Scan for the cell matching the given text and deliver its (x, y) coordinate at center. 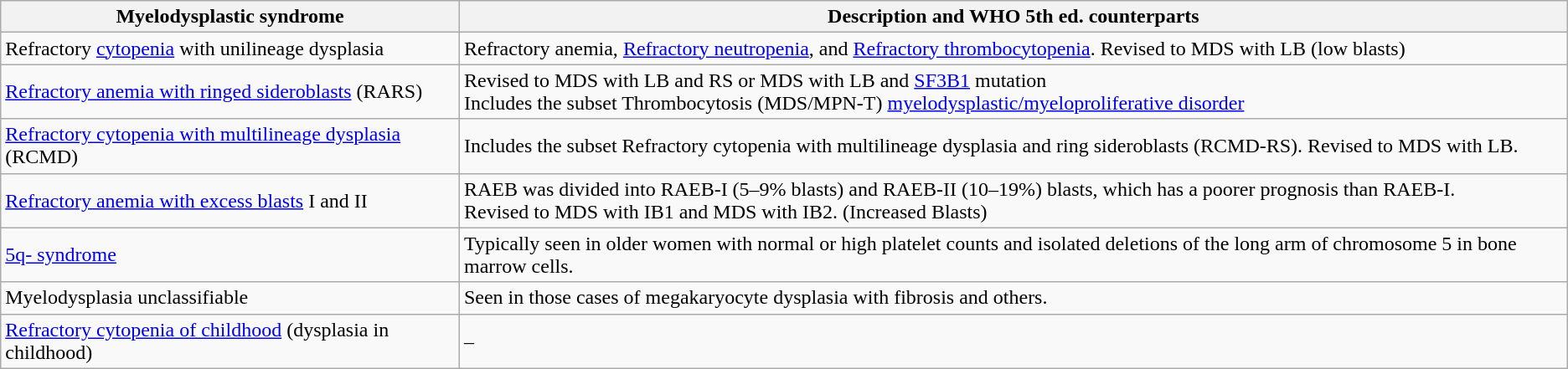
Refractory cytopenia of childhood (dysplasia in childhood) (230, 341)
Description and WHO 5th ed. counterparts (1014, 17)
Includes the subset Refractory cytopenia with multilineage dysplasia and ring sideroblasts (RCMD-RS). Revised to MDS with LB. (1014, 146)
Refractory cytopenia with unilineage dysplasia (230, 49)
Myelodysplasia unclassifiable (230, 298)
Refractory cytopenia with multilineage dysplasia (RCMD) (230, 146)
Refractory anemia, Refractory neutropenia, and Refractory thrombocytopenia. Revised to MDS with LB (low blasts) (1014, 49)
5q- syndrome (230, 254)
– (1014, 341)
Refractory anemia with ringed sideroblasts (RARS) (230, 92)
Seen in those cases of megakaryocyte dysplasia with fibrosis and others. (1014, 298)
Typically seen in older women with normal or high platelet counts and isolated deletions of the long arm of chromosome 5 in bone marrow cells. (1014, 254)
Myelodysplastic syndrome (230, 17)
Refractory anemia with excess blasts I and II (230, 201)
